Capture the cell that displays the provided text and extract its [X, Y] central coordinate. 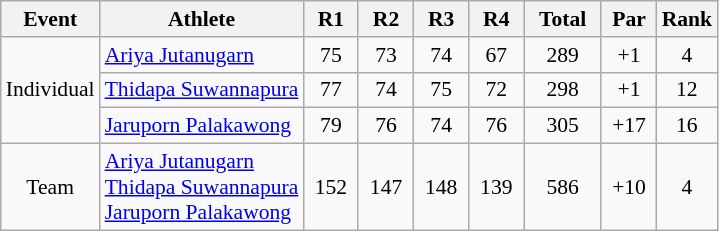
67 [496, 55]
Ariya Jutanugarn [202, 55]
148 [442, 188]
289 [563, 55]
16 [688, 126]
Thidapa Suwannapura [202, 90]
Ariya JutanugarnThidapa SuwannapuraJaruporn Palakawong [202, 188]
Individual [50, 90]
147 [386, 188]
305 [563, 126]
Jaruporn Palakawong [202, 126]
139 [496, 188]
79 [330, 126]
Event [50, 19]
12 [688, 90]
72 [496, 90]
Par [628, 19]
R3 [442, 19]
Team [50, 188]
R4 [496, 19]
+17 [628, 126]
77 [330, 90]
298 [563, 90]
Total [563, 19]
R2 [386, 19]
152 [330, 188]
Athlete [202, 19]
Rank [688, 19]
73 [386, 55]
586 [563, 188]
+10 [628, 188]
R1 [330, 19]
